Determine the [X, Y] coordinate at the center of the cell enclosing the given text.  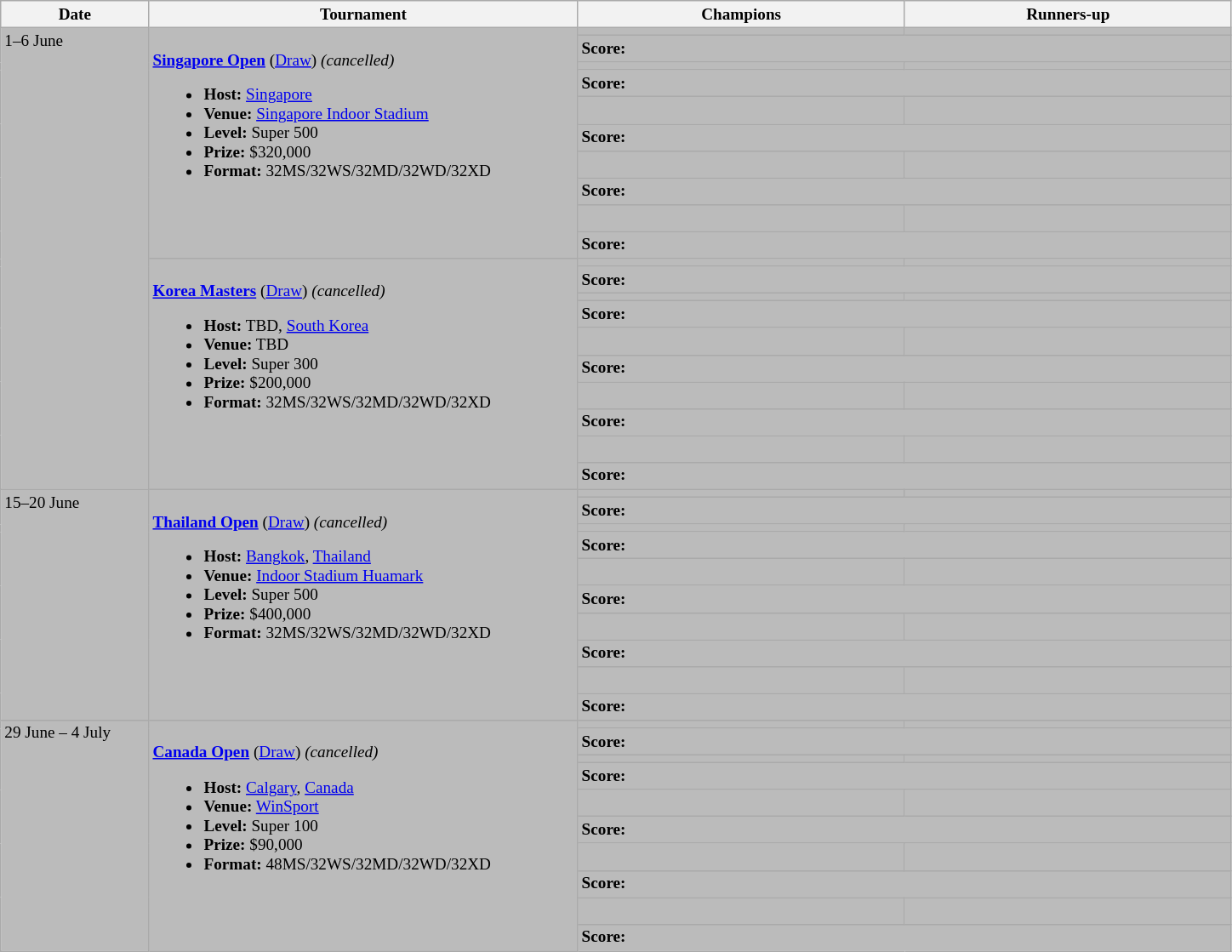
Korea Masters (Draw) (cancelled)Host: TBD, South KoreaVenue: TBDLevel: Super 300Prize: $200,000Format: 32MS/32WS/32MD/32WD/32XD [363, 374]
Thailand Open (Draw) (cancelled)Host: Bangkok, ThailandVenue: Indoor Stadium HuamarkLevel: Super 500Prize: $400,000Format: 32MS/32WS/32MD/32WD/32XD [363, 604]
1–6 June [75, 259]
Singapore Open (Draw) (cancelled)Host: SingaporeVenue: Singapore Indoor StadiumLevel: Super 500Prize: $320,000Format: 32MS/32WS/32MD/32WD/32XD [363, 143]
15–20 June [75, 604]
29 June – 4 July [75, 835]
Tournament [363, 14]
Champions [741, 14]
Date [75, 14]
Canada Open (Draw) (cancelled)Host: Calgary, CanadaVenue: WinSportLevel: Super 100Prize: $90,000Format: 48MS/32WS/32MD/32WD/32XD [363, 835]
Runners-up [1068, 14]
